From the cell containing the given text, extract its center point as (X, Y) coordinate. 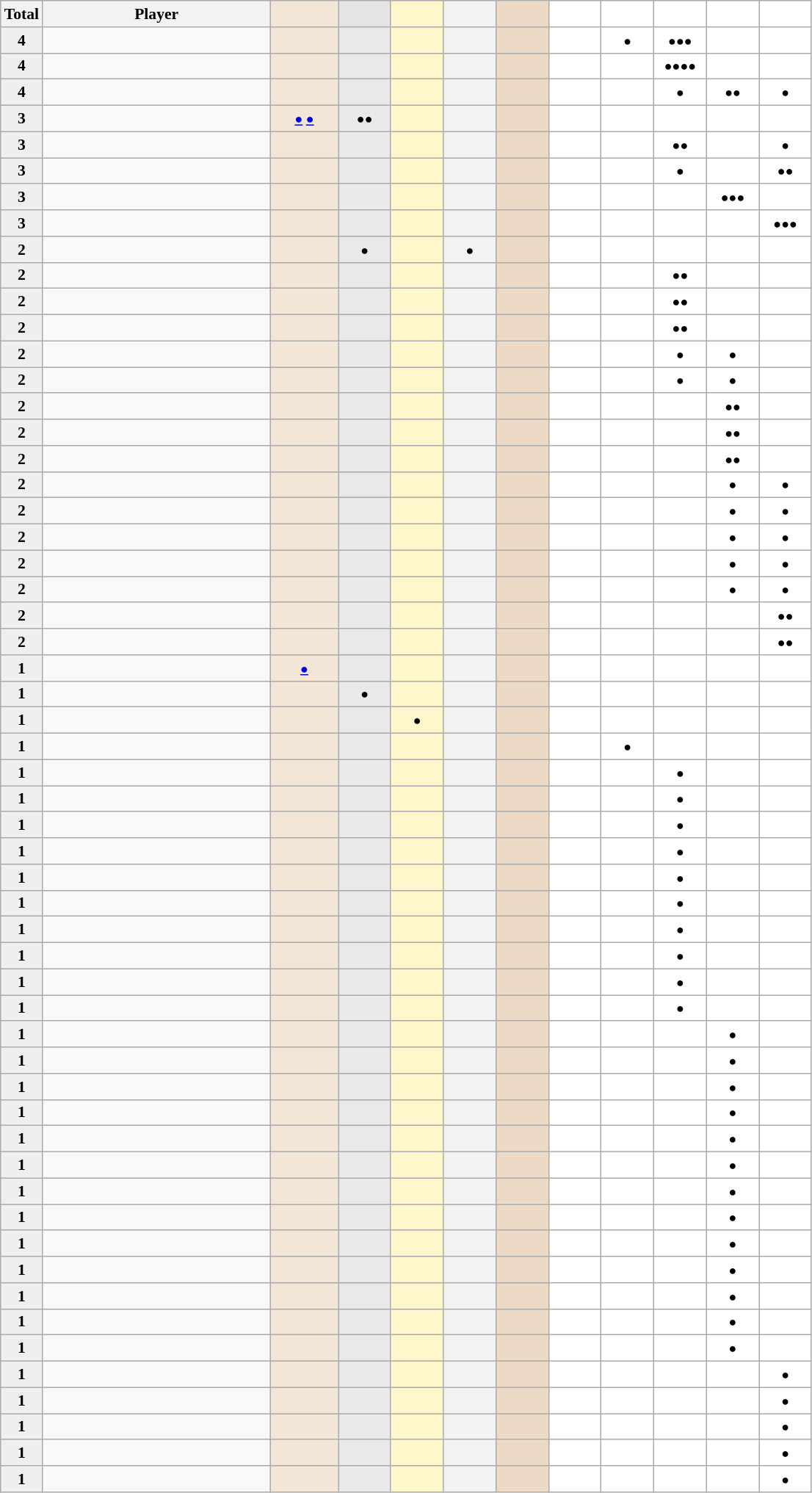
●●●● (681, 66)
Player (156, 14)
Total (22, 14)
● ● (304, 119)
